Locate the cell with the specified text and output its [x, y] center coordinate. 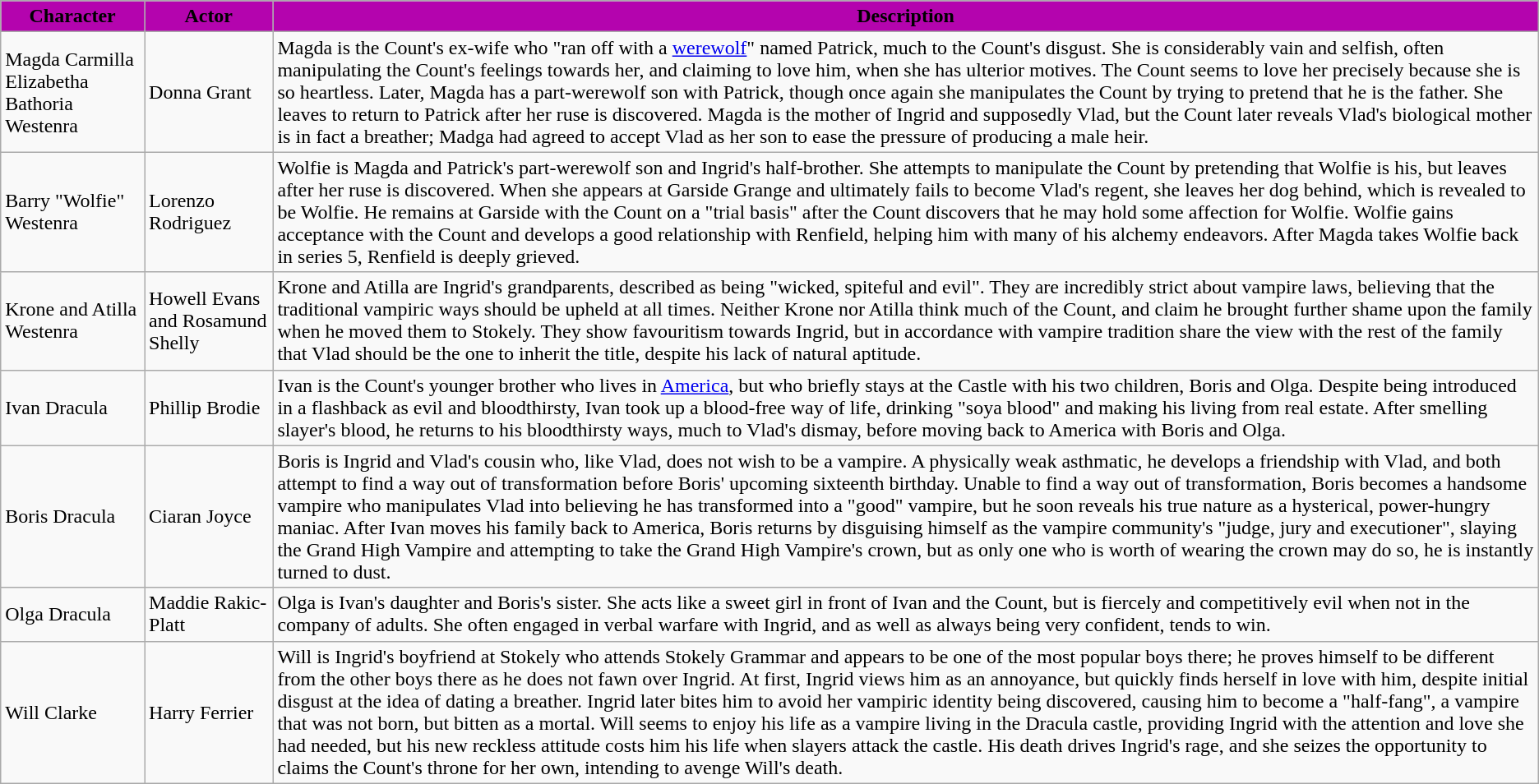
Ciaran Joyce [209, 516]
Howell Evans and Rosamund Shelly [209, 321]
Ivan Dracula [72, 408]
Donna Grant [209, 92]
Phillip Brodie [209, 408]
Description [906, 16]
Character [72, 16]
Lorenzo Rodriguez [209, 212]
Krone and Atilla Westenra [72, 321]
Boris Dracula [72, 516]
Harry Ferrier [209, 712]
Magda Carmilla Elizabetha Bathoria Westenra [72, 92]
Will Clarke [72, 712]
Barry "Wolfie" Westenra [72, 212]
Maddie Rakic-Platt [209, 615]
Olga Dracula [72, 615]
Actor [209, 16]
